From the cell containing the given text, extract its center point as (X, Y) coordinate. 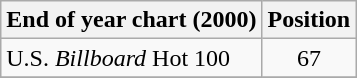
Position (309, 20)
U.S. Billboard Hot 100 (132, 58)
End of year chart (2000) (132, 20)
67 (309, 58)
